Return the (X, Y) coordinate for the center point of the cell that contains the specified text.  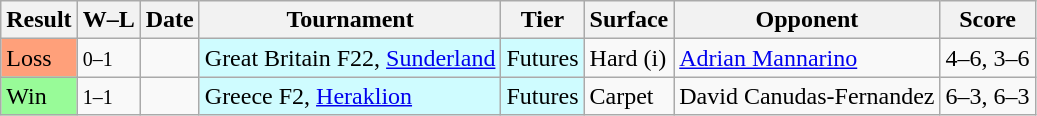
Carpet (629, 96)
Score (988, 20)
Greece F2, Heraklion (350, 96)
Hard (i) (629, 58)
0–1 (108, 58)
Adrian Mannarino (807, 58)
Tier (542, 20)
Win (39, 96)
Result (39, 20)
4–6, 3–6 (988, 58)
1–1 (108, 96)
Great Britain F22, Sunderland (350, 58)
W–L (108, 20)
Tournament (350, 20)
David Canudas-Fernandez (807, 96)
Date (170, 20)
Loss (39, 58)
6–3, 6–3 (988, 96)
Opponent (807, 20)
Surface (629, 20)
